Output the (X, Y) coordinate of the center of the cell containing the given text.  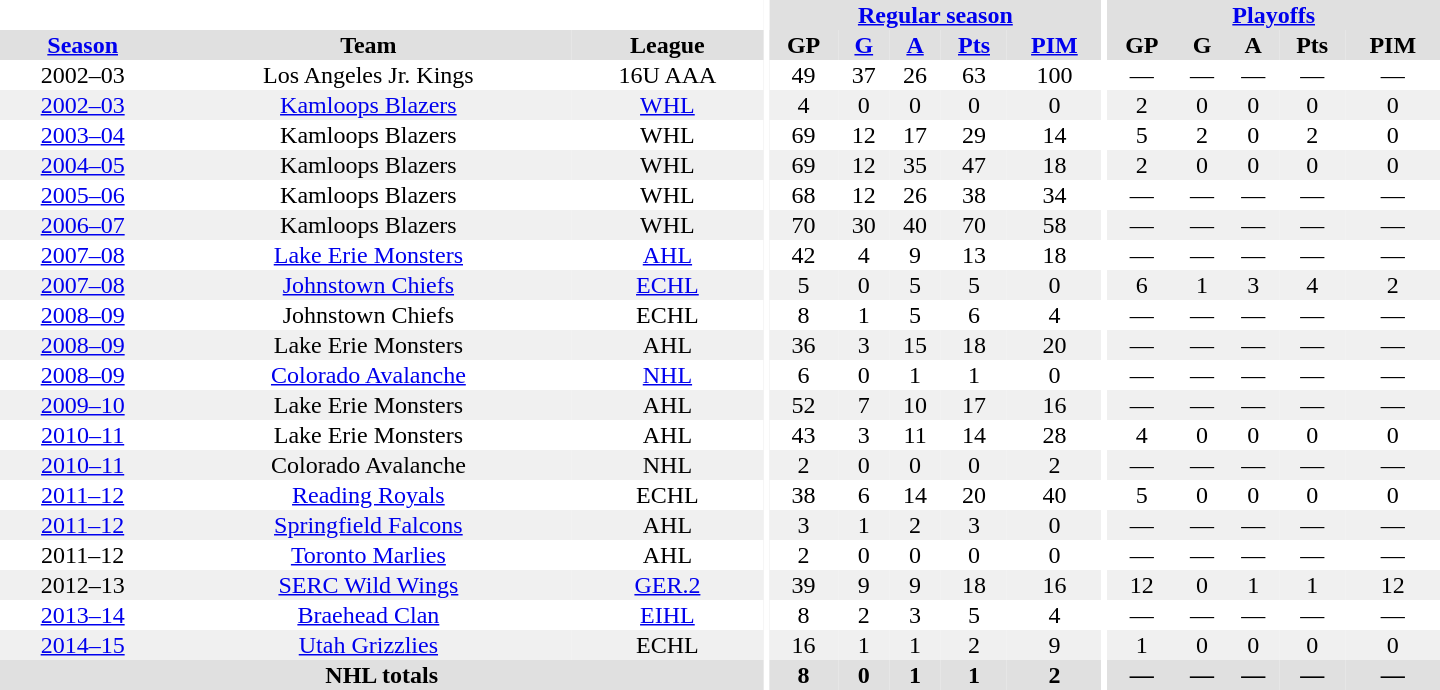
28 (1054, 435)
49 (804, 75)
Playoffs (1274, 15)
2004–05 (82, 165)
2009–10 (82, 405)
15 (914, 345)
Los Angeles Jr. Kings (368, 75)
2005–06 (82, 195)
Season (82, 45)
Springfield Falcons (368, 525)
13 (974, 255)
2003–04 (82, 135)
League (667, 45)
68 (804, 195)
2006–07 (82, 225)
SERC Wild Wings (368, 585)
Braehead Clan (368, 615)
10 (914, 405)
63 (974, 75)
16U AAA (667, 75)
34 (1054, 195)
EIHL (667, 615)
7 (864, 405)
35 (914, 165)
37 (864, 75)
Utah Grizzlies (368, 645)
42 (804, 255)
2014–15 (82, 645)
36 (804, 345)
30 (864, 225)
Regular season (936, 15)
39 (804, 585)
29 (974, 135)
58 (1054, 225)
52 (804, 405)
NHL totals (382, 675)
Toronto Marlies (368, 555)
2012–13 (82, 585)
Reading Royals (368, 495)
GER.2 (667, 585)
100 (1054, 75)
47 (974, 165)
11 (914, 435)
43 (804, 435)
2013–14 (82, 615)
Team (368, 45)
